Identify which cell holds the provided text, then report its (X, Y) central coordinate. 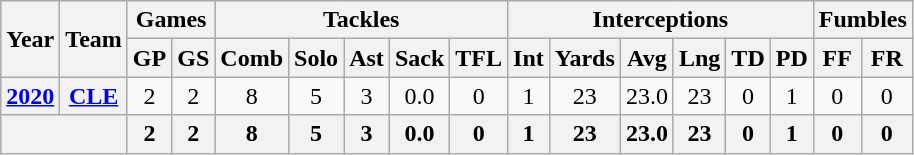
GP (149, 58)
TFL (479, 58)
Year (30, 39)
PD (792, 58)
Team (94, 39)
CLE (94, 96)
Yards (584, 58)
FF (837, 58)
Sack (419, 58)
Int (529, 58)
Interceptions (661, 20)
FR (886, 58)
TD (748, 58)
Avg (646, 58)
2020 (30, 96)
Ast (367, 58)
GS (194, 58)
Comb (252, 58)
Games (170, 20)
Solo (316, 58)
Tackles (362, 20)
Fumbles (862, 20)
Lng (699, 58)
